Determine the (X, Y) coordinate at the center of the cell enclosing the given text.  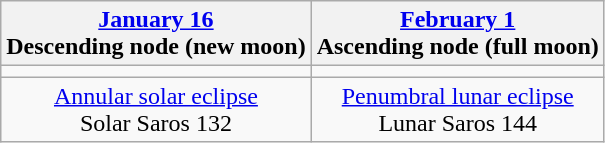
January 16Descending node (new moon) (156, 34)
February 1Ascending node (full moon) (458, 34)
Penumbral lunar eclipseLunar Saros 144 (458, 110)
Annular solar eclipseSolar Saros 132 (156, 110)
